Return [X, Y] of the center of cell containing provided text 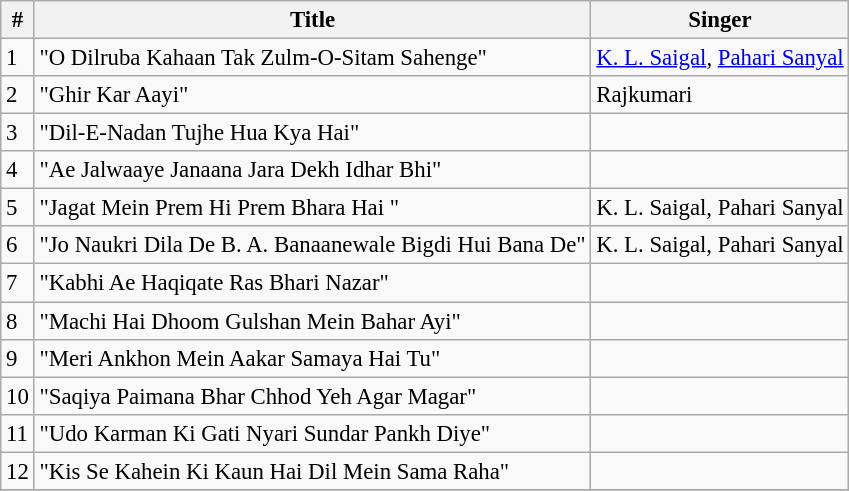
# [18, 20]
"O Dilruba Kahaan Tak Zulm-O-Sitam Sahenge" [312, 58]
Singer [720, 20]
2 [18, 95]
"Saqiya Paimana Bhar Chhod Yeh Agar Magar" [312, 396]
9 [18, 358]
Rajkumari [720, 95]
"Jo Naukri Dila De B. A. Banaanewale Bigdi Hui Bana De" [312, 245]
"Machi Hai Dhoom Gulshan Mein Bahar Ayi" [312, 321]
11 [18, 433]
4 [18, 170]
5 [18, 208]
"Ghir Kar Aayi" [312, 95]
"Jagat Mein Prem Hi Prem Bhara Hai " [312, 208]
"Dil-E-Nadan Tujhe Hua Kya Hai" [312, 133]
1 [18, 58]
12 [18, 471]
10 [18, 396]
6 [18, 245]
3 [18, 133]
"Kabhi Ae Haqiqate Ras Bhari Nazar" [312, 283]
"Ae Jalwaaye Janaana Jara Dekh Idhar Bhi" [312, 170]
"Kis Se Kahein Ki Kaun Hai Dil Mein Sama Raha" [312, 471]
"Meri Ankhon Mein Aakar Samaya Hai Tu" [312, 358]
8 [18, 321]
Title [312, 20]
"Udo Karman Ki Gati Nyari Sundar Pankh Diye" [312, 433]
7 [18, 283]
